Locate the cell with the specified text and output its [X, Y] center coordinate. 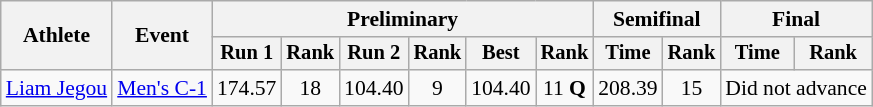
Final [796, 19]
Liam Jegou [56, 88]
Run 1 [246, 54]
Event [162, 36]
Athlete [56, 36]
Men's C-1 [162, 88]
Run 2 [374, 54]
Did not advance [796, 88]
Best [500, 54]
18 [310, 88]
208.39 [628, 88]
15 [692, 88]
9 [438, 88]
Preliminary [402, 19]
Semifinal [656, 19]
11 Q [565, 88]
174.57 [246, 88]
